Pinpoint the cell where the given text exists, returning its [x, y] midpoint coordinate. 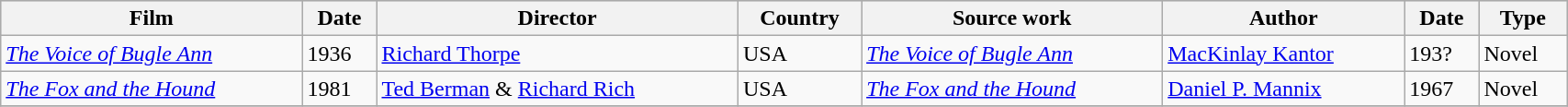
Author [1284, 18]
Country [799, 18]
193? [1442, 53]
Daniel P. Mannix [1284, 89]
Richard Thorpe [557, 53]
1936 [340, 53]
Ted Berman & Richard Rich [557, 89]
Director [557, 18]
1981 [340, 89]
Film [152, 18]
Type [1523, 18]
MacKinlay Kantor [1284, 53]
1967 [1442, 89]
Source work [1012, 18]
